For the text-containing cell, return its midpoint in [X, Y] coordinate format. 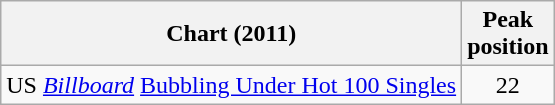
Chart (2011) [232, 34]
Peakposition [508, 34]
US Billboard Bubbling Under Hot 100 Singles [232, 85]
22 [508, 85]
